Output the [X, Y] coordinate of the center of the cell containing the given text.  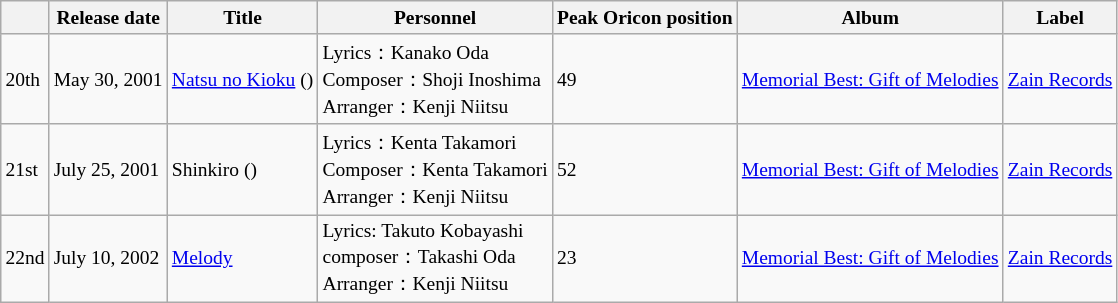
Personnel [435, 18]
Label [1060, 18]
Album [870, 18]
Title [242, 18]
Peak Oricon position [644, 18]
Melody [242, 258]
Lyrics：Kenta TakamoriComposer：Kenta Takamori Arranger：Kenji Niitsu [435, 169]
July 25, 2001 [108, 169]
22nd [25, 258]
Release date [108, 18]
21st [25, 169]
23 [644, 258]
52 [644, 169]
20th [25, 79]
May 30, 2001 [108, 79]
49 [644, 79]
Lyrics: Takuto Kobayashicomposer：Takashi Oda Arranger：Kenji Niitsu [435, 258]
Shinkiro () [242, 169]
July 10, 2002 [108, 258]
Natsu no Kioku () [242, 79]
Lyrics：Kanako Oda Composer：Shoji Inoshima Arranger：Kenji Niitsu [435, 79]
